Return the (x, y) coordinate for the center point of the cell that contains the specified text.  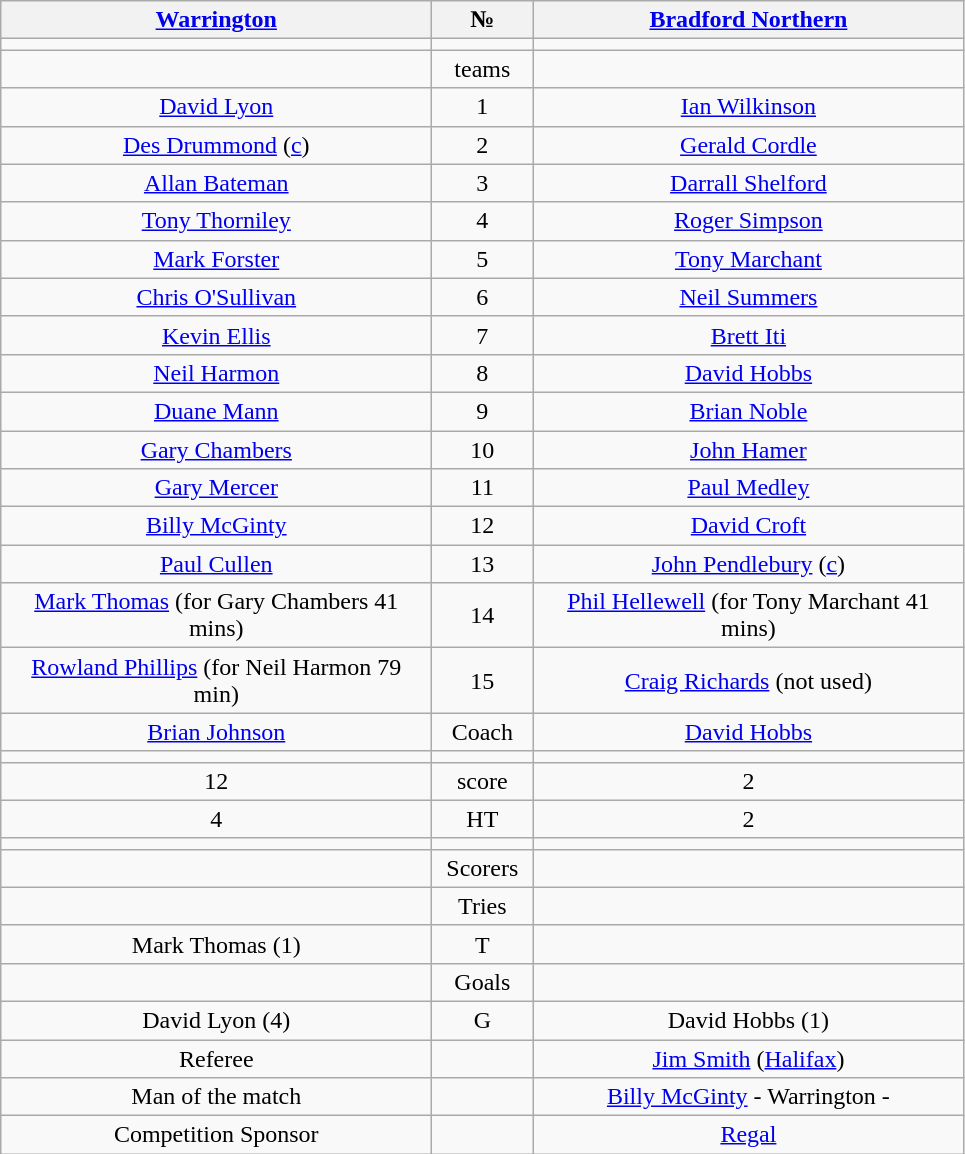
9 (482, 411)
10 (482, 449)
Brett Iti (748, 335)
David Croft (748, 526)
Billy McGinty - Warrington - (748, 1097)
John Hamer (748, 449)
Mark Thomas (for Gary Chambers 41 mins) (216, 616)
HT (482, 819)
Goals (482, 982)
Competition Sponsor (216, 1135)
Craig Richards (not used) (748, 680)
Des Drummond (c) (216, 145)
№ (482, 20)
3 (482, 183)
David Lyon (216, 107)
Man of the match (216, 1097)
Paul Medley (748, 488)
Brian Noble (748, 411)
David Hobbs (1) (748, 1020)
14 (482, 616)
teams (482, 69)
8 (482, 373)
Bradford Northern (748, 20)
Tries (482, 906)
Allan Bateman (216, 183)
John Pendlebury (c) (748, 564)
Brian Johnson (216, 732)
Tony Marchant (748, 259)
Gary Mercer (216, 488)
Warrington (216, 20)
G (482, 1020)
Scorers (482, 868)
15 (482, 680)
Phil Hellewell (for Tony Marchant 41 mins) (748, 616)
Paul Cullen (216, 564)
11 (482, 488)
7 (482, 335)
Darrall Shelford (748, 183)
Regal (748, 1135)
Ian Wilkinson (748, 107)
Tony Thorniley (216, 221)
Rowland Phillips (for Neil Harmon 79 min) (216, 680)
Billy McGinty (216, 526)
David Lyon (4) (216, 1020)
6 (482, 297)
Gary Chambers (216, 449)
13 (482, 564)
Chris O'Sullivan (216, 297)
Gerald Cordle (748, 145)
Referee (216, 1059)
5 (482, 259)
T (482, 944)
Kevin Ellis (216, 335)
Roger Simpson (748, 221)
Neil Summers (748, 297)
1 (482, 107)
Mark Forster (216, 259)
Mark Thomas (1) (216, 944)
Coach (482, 732)
Jim Smith (Halifax) (748, 1059)
Neil Harmon (216, 373)
score (482, 781)
Duane Mann (216, 411)
